Detect which cell encompasses the target text, then output its (x, y) center coordinate. 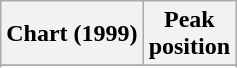
Chart (1999) (72, 34)
Peakposition (189, 34)
